Identify which cell holds the provided text, then report its [X, Y] central coordinate. 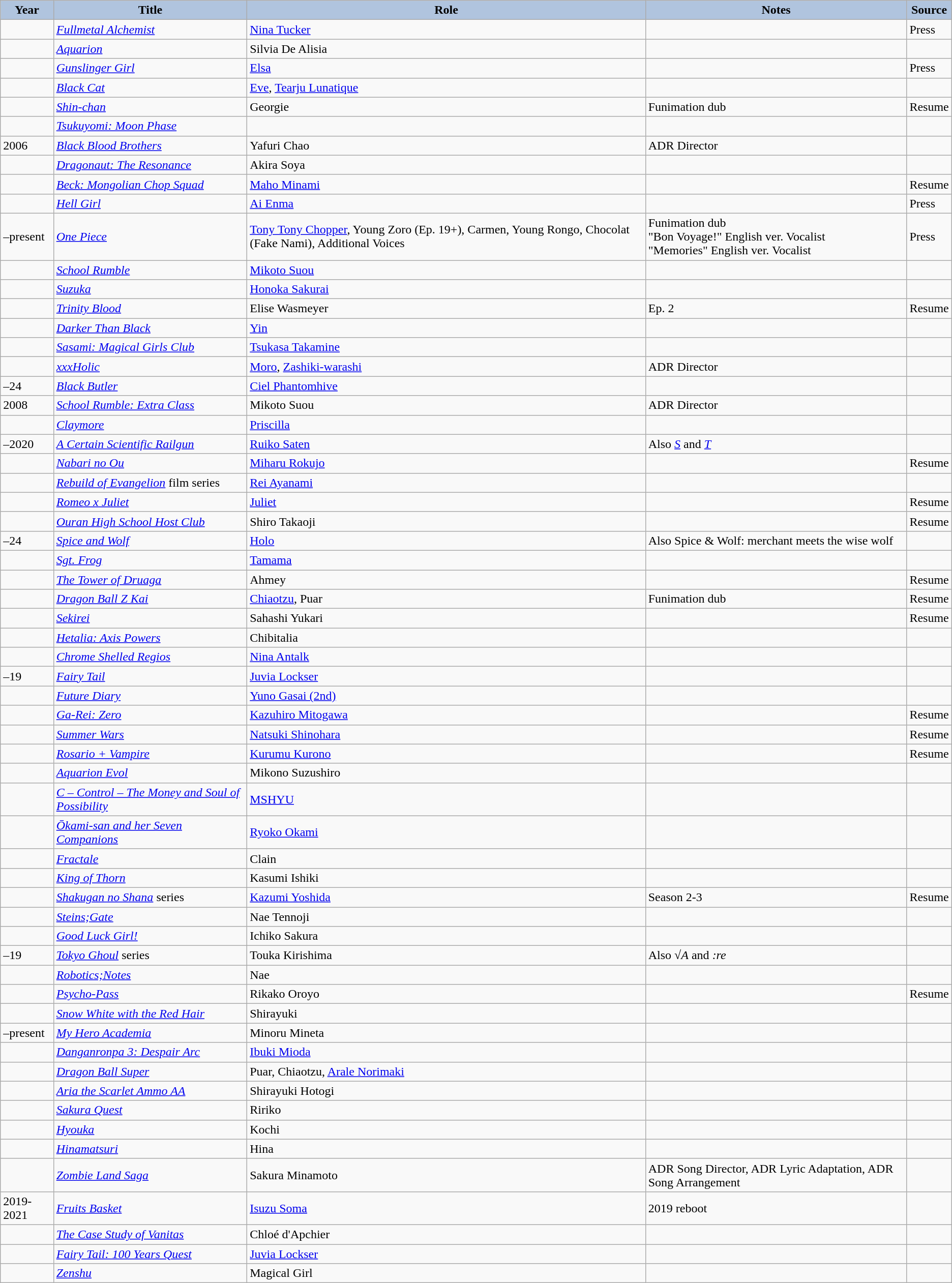
Romeo x Juliet [151, 502]
Aquarion [151, 49]
Snow White with the Red Hair [151, 1013]
Funimation dub"Bon Voyage!" English ver. Vocalist"Memories" English ver. Vocalist [776, 236]
Kurumu Kurono [447, 754]
Season 2-3 [776, 897]
Black Cat [151, 87]
Ōkami-san and her Seven Companions [151, 832]
Dragon Ball Super [151, 1071]
Shakugan no Shana series [151, 897]
Yin [447, 328]
Tony Tony Chopper, Young Zoro (Ep. 19+), Carmen, Young Rongo, Chocolat (Fake Nami), Additional Voices [447, 236]
Hinamatsuri [151, 1149]
2019-2021 [27, 1208]
Nae Tennoji [447, 917]
Tamama [447, 560]
Shiro Takaoji [447, 521]
Sakura Minamoto [447, 1175]
–2020 [27, 444]
Hetalia: Axis Powers [151, 638]
Rebuild of Evangelion film series [151, 483]
Rei Ayanami [447, 483]
Elise Wasmeyer [447, 309]
Ririko [447, 1110]
Puar, Chiaotzu, Arale Norimaki [447, 1071]
Akira Soya [447, 165]
Also S and T [776, 444]
Ouran High School Host Club [151, 521]
Gunslinger Girl [151, 68]
Isuzu Soma [447, 1208]
Fullmetal Alchemist [151, 29]
Mikono Suzushiro [447, 773]
xxxHolic [151, 367]
The Tower of Druaga [151, 579]
Rosario + Vampire [151, 754]
Zenshu [151, 1273]
Steins;Gate [151, 917]
Miharu Rokujo [447, 463]
Fruits Basket [151, 1208]
C – Control – The Money and Soul of Possibility [151, 799]
2006 [27, 145]
Title [151, 10]
Shin-chan [151, 107]
Ai Enma [447, 203]
Black Butler [151, 386]
Moro, Zashiki-warashi [447, 367]
Nae [447, 975]
Psycho-Pass [151, 994]
Notes [776, 10]
Chibitalia [447, 638]
Sahashi Yukari [447, 618]
Chrome Shelled Regios [151, 657]
Minoru Mineta [447, 1033]
Spice and Wolf [151, 541]
Ibuki Mioda [447, 1052]
Dragonaut: The Resonance [151, 165]
Robotics;Notes [151, 975]
A Certain Scientific Railgun [151, 444]
Ciel Phantomhive [447, 386]
Sasami: Magical Girls Club [151, 347]
Kazumi Yoshida [447, 897]
Hell Girl [151, 203]
Ga-Rei: Zero [151, 715]
Also √A and :re [776, 956]
Sekirei [151, 618]
Kochi [447, 1129]
Summer Wars [151, 734]
Zombie Land Saga [151, 1175]
Nina Tucker [447, 29]
Yafuri Chao [447, 145]
Suzuka [151, 289]
One Piece [151, 236]
Sgt. Frog [151, 560]
Source [929, 10]
Eve, Tearju Lunatique [447, 87]
Ahmey [447, 579]
Darker Than Black [151, 328]
Hina [447, 1149]
Chloé d'Apchier [447, 1234]
Rikako Oroyo [447, 994]
Priscilla [447, 425]
Also Spice & Wolf: merchant meets the wise wolf [776, 541]
Clain [447, 858]
Yuno Gasai (2nd) [447, 696]
Shirayuki Hotogi [447, 1091]
Ryoko Okami [447, 832]
Year [27, 10]
Fairy Tail: 100 Years Quest [151, 1254]
Kasumi Ishiki [447, 878]
King of Thorn [151, 878]
The Case Study of Vanitas [151, 1234]
Maho Minami [447, 184]
Tokyo Ghoul series [151, 956]
Shirayuki [447, 1013]
Good Luck Girl! [151, 936]
Hyouka [151, 1129]
Aquarion Evol [151, 773]
Nina Antalk [447, 657]
Touka Kirishima [447, 956]
Black Blood Brothers [151, 145]
Holo [447, 541]
Danganronpa 3: Despair Arc [151, 1052]
Role [447, 10]
Beck: Mongolian Chop Squad [151, 184]
Dragon Ball Z Kai [151, 599]
Georgie [447, 107]
Tsukuyomi: Moon Phase [151, 126]
Elsa [447, 68]
2008 [27, 405]
Fairy Tail [151, 676]
Magical Girl [447, 1273]
My Hero Academia [151, 1033]
Fractale [151, 858]
Ichiko Sakura [447, 936]
Nabari no Ou [151, 463]
Claymore [151, 425]
Chiaotzu, Puar [447, 599]
Kazuhiro Mitogawa [447, 715]
Aria the Scarlet Ammo AA [151, 1091]
Silvia De Alisia [447, 49]
Sakura Quest [151, 1110]
Honoka Sakurai [447, 289]
Ep. 2 [776, 309]
2019 reboot [776, 1208]
Natsuki Shinohara [447, 734]
ADR Song Director, ADR Lyric Adaptation, ADR Song Arrangement [776, 1175]
Trinity Blood [151, 309]
Juliet [447, 502]
Tsukasa Takamine [447, 347]
School Rumble: Extra Class [151, 405]
School Rumble [151, 270]
Future Diary [151, 696]
MSHYU [447, 799]
Ruiko Saten [447, 444]
